Find where the given text appears and provide that cell's center as (X, Y) coordinate. 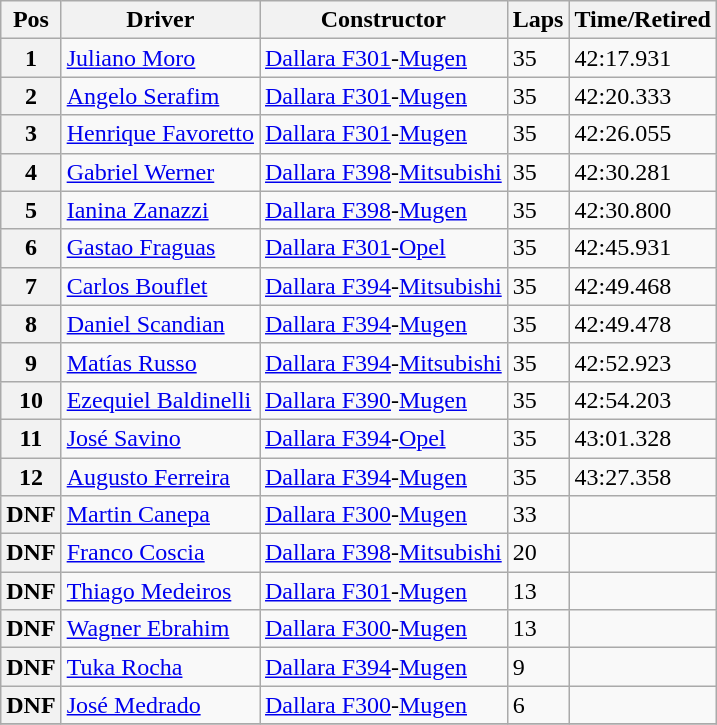
42:49.478 (642, 324)
Matías Russo (160, 362)
42:30.800 (642, 210)
43:01.328 (642, 438)
8 (31, 324)
10 (31, 400)
42:54.203 (642, 400)
Augusto Ferreira (160, 477)
42:45.931 (642, 248)
43:27.358 (642, 477)
11 (31, 438)
Laps (538, 20)
Martin Canepa (160, 515)
Dallara F390-Mugen (384, 400)
Constructor (384, 20)
Franco Coscia (160, 553)
Ezequiel Baldinelli (160, 400)
5 (31, 210)
20 (538, 553)
42:26.055 (642, 134)
José Savino (160, 438)
12 (31, 477)
Daniel Scandian (160, 324)
José Medrado (160, 705)
42:52.923 (642, 362)
Tuka Rocha (160, 667)
Juliano Moro (160, 58)
Gastao Fraguas (160, 248)
Ianina Zanazzi (160, 210)
Wagner Ebrahim (160, 629)
Carlos Bouflet (160, 286)
3 (31, 134)
42:17.931 (642, 58)
Dallara F398-Mugen (384, 210)
42:30.281 (642, 172)
Dallara F301-Opel (384, 248)
33 (538, 515)
Angelo Serafim (160, 96)
2 (31, 96)
Henrique Favoretto (160, 134)
Pos (31, 20)
7 (31, 286)
1 (31, 58)
Time/Retired (642, 20)
Thiago Medeiros (160, 591)
4 (31, 172)
Driver (160, 20)
42:20.333 (642, 96)
Gabriel Werner (160, 172)
Dallara F394-Opel (384, 438)
42:49.468 (642, 286)
